Detect which cell encompasses the target text, then output its (x, y) center coordinate. 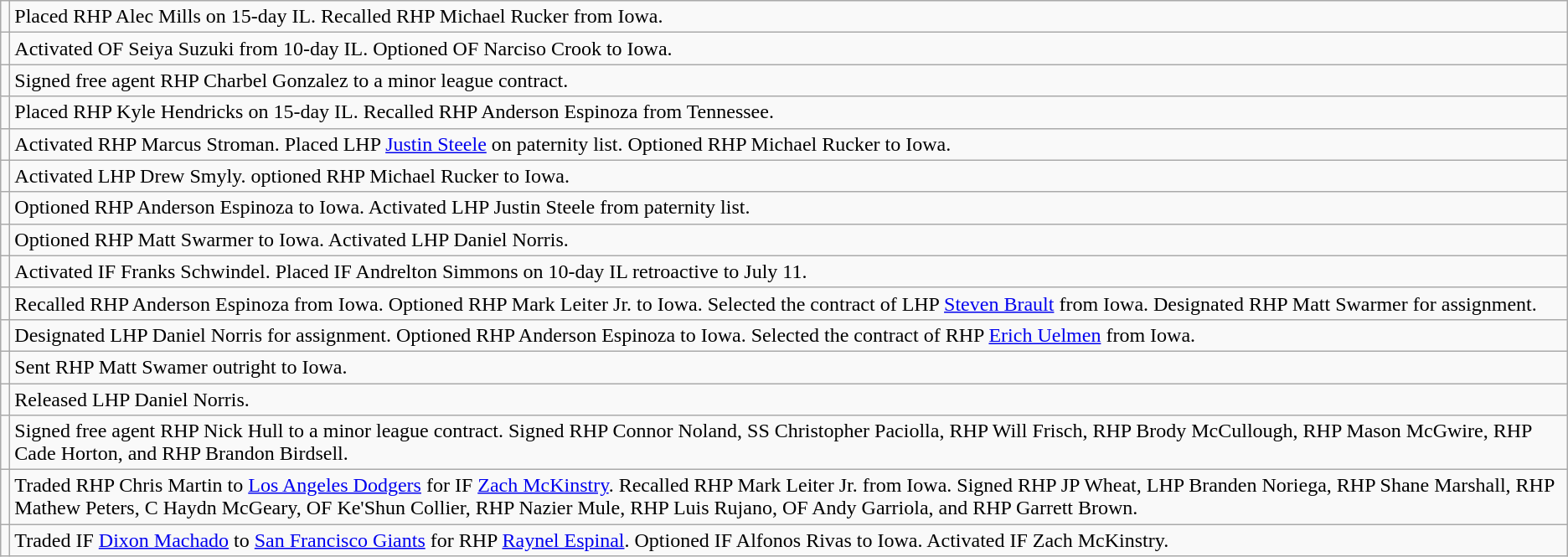
Activated IF Franks Schwindel. Placed IF Andrelton Simmons on 10-day IL retroactive to July 11. (789, 271)
Placed RHP Alec Mills on 15-day IL. Recalled RHP Michael Rucker from Iowa. (789, 17)
Placed RHP Kyle Hendricks on 15-day IL. Recalled RHP Anderson Espinoza from Tennessee. (789, 112)
Optioned RHP Matt Swarmer to Iowa. Activated LHP Daniel Norris. (789, 240)
Activated RHP Marcus Stroman. Placed LHP Justin Steele on paternity list. Optioned RHP Michael Rucker to Iowa. (789, 144)
Released LHP Daniel Norris. (789, 400)
Traded IF Dixon Machado to San Francisco Giants for RHP Raynel Espinal. Optioned IF Alfonos Rivas to Iowa. Activated IF Zach McKinstry. (789, 540)
Signed free agent RHP Charbel Gonzalez to a minor league contract. (789, 80)
Optioned RHP Anderson Espinoza to Iowa. Activated LHP Justin Steele from paternity list. (789, 208)
Activated LHP Drew Smyly. optioned RHP Michael Rucker to Iowa. (789, 176)
Activated OF Seiya Suzuki from 10-day IL. Optioned OF Narciso Crook to Iowa. (789, 49)
Designated LHP Daniel Norris for assignment. Optioned RHP Anderson Espinoza to Iowa. Selected the contract of RHP Erich Uelmen from Iowa. (789, 335)
Sent RHP Matt Swamer outright to Iowa. (789, 367)
